Output the [x, y] coordinate of the center of the cell containing the given text.  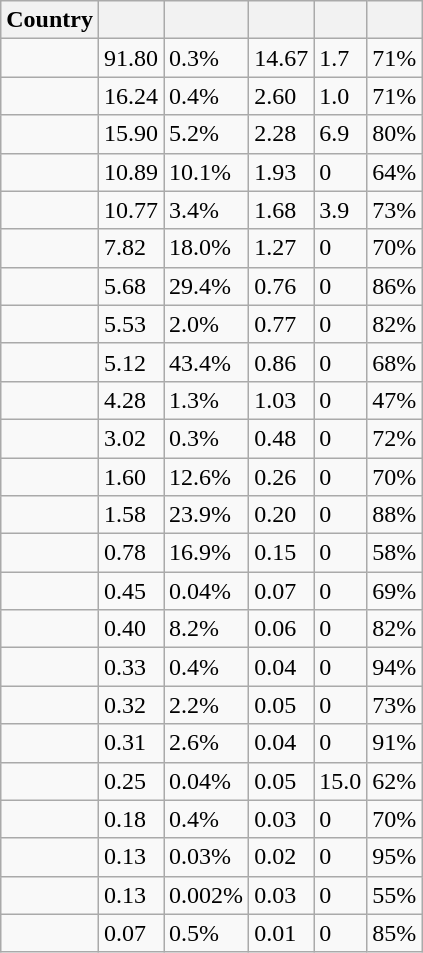
16.9% [206, 553]
0.01 [282, 933]
1.58 [130, 515]
1.3% [206, 400]
86% [394, 286]
0.02 [282, 857]
6.9 [340, 134]
0.40 [130, 629]
58% [394, 553]
0.20 [282, 515]
1.0 [340, 96]
55% [394, 895]
91% [394, 743]
3.9 [340, 210]
2.0% [206, 324]
3.02 [130, 438]
1.60 [130, 477]
14.67 [282, 58]
0.5% [206, 933]
12.6% [206, 477]
95% [394, 857]
16.24 [130, 96]
85% [394, 933]
5.2% [206, 134]
0.78 [130, 553]
5.68 [130, 286]
0.002% [206, 895]
47% [394, 400]
18.0% [206, 248]
72% [394, 438]
8.2% [206, 629]
88% [394, 515]
7.82 [130, 248]
1.93 [282, 172]
0.06 [282, 629]
2.60 [282, 96]
62% [394, 781]
5.12 [130, 362]
0.77 [282, 324]
Country [50, 20]
1.27 [282, 248]
0.03% [206, 857]
10.77 [130, 210]
91.80 [130, 58]
23.9% [206, 515]
10.89 [130, 172]
0.32 [130, 705]
15.0 [340, 781]
1.7 [340, 58]
10.1% [206, 172]
0.48 [282, 438]
1.68 [282, 210]
3.4% [206, 210]
2.6% [206, 743]
69% [394, 591]
2.2% [206, 705]
29.4% [206, 286]
1.03 [282, 400]
0.26 [282, 477]
0.18 [130, 819]
2.28 [282, 134]
15.90 [130, 134]
5.53 [130, 324]
0.25 [130, 781]
64% [394, 172]
0.45 [130, 591]
0.31 [130, 743]
0.76 [282, 286]
94% [394, 667]
0.86 [282, 362]
68% [394, 362]
43.4% [206, 362]
0.15 [282, 553]
4.28 [130, 400]
0.33 [130, 667]
80% [394, 134]
